Output the [x, y] coordinate of the center of the cell containing the given text.  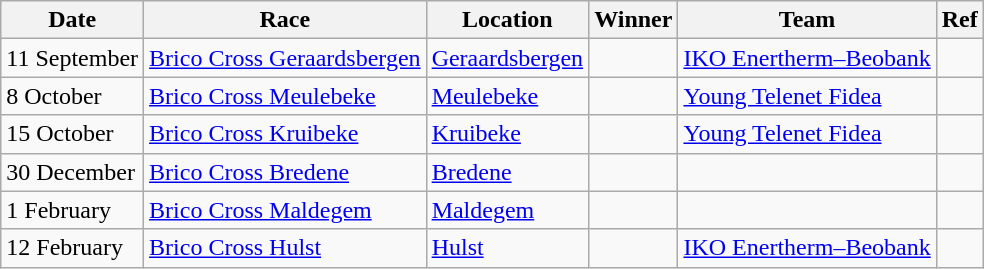
Brico Cross Bredene [286, 172]
Meulebeke [508, 96]
Brico Cross Hulst [286, 248]
11 September [72, 58]
Kruibeke [508, 134]
Location [508, 20]
Winner [634, 20]
Hulst [508, 248]
Race [286, 20]
Maldegem [508, 210]
Brico Cross Kruibeke [286, 134]
Bredene [508, 172]
Date [72, 20]
30 December [72, 172]
Ref [960, 20]
12 February [72, 248]
Geraardsbergen [508, 58]
Brico Cross Maldegem [286, 210]
8 October [72, 96]
15 October [72, 134]
Team [807, 20]
1 February [72, 210]
Brico Cross Geraardsbergen [286, 58]
Brico Cross Meulebeke [286, 96]
